From the cell containing the given text, extract its center point as (X, Y) coordinate. 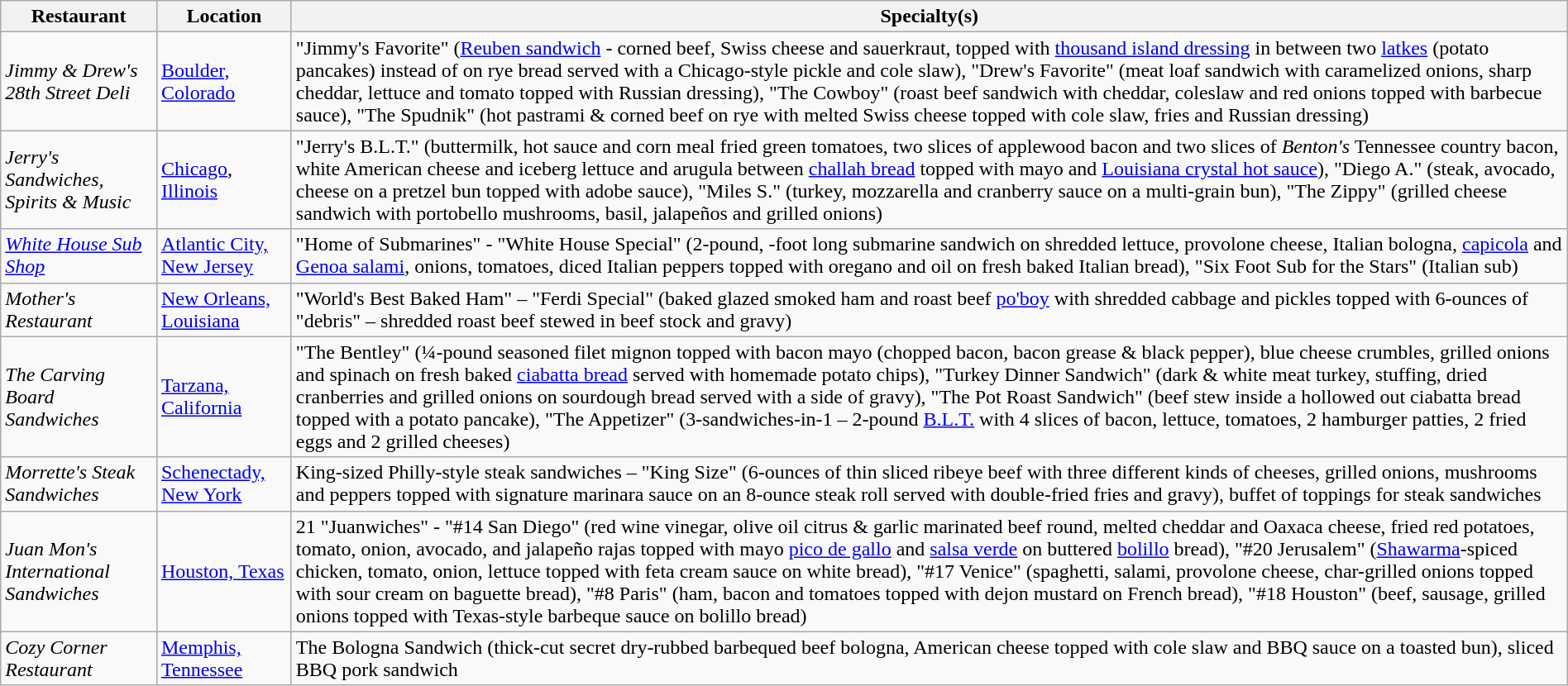
Houston, Texas (223, 571)
Specialty(s) (930, 17)
Schenectady, New York (223, 484)
Juan Mon's International Sandwiches (79, 571)
Mother's Restaurant (79, 309)
Tarzana, California (223, 397)
Chicago, Illinois (223, 180)
Cozy Corner Restaurant (79, 658)
Restaurant (79, 17)
New Orleans, Louisiana (223, 309)
Atlantic City, New Jersey (223, 256)
Morrette's Steak Sandwiches (79, 484)
White House Sub Shop (79, 256)
Boulder, Colorado (223, 81)
Jimmy & Drew's 28th Street Deli (79, 81)
The Carving Board Sandwiches (79, 397)
Jerry's Sandwiches, Spirits & Music (79, 180)
Memphis, Tennessee (223, 658)
Location (223, 17)
